Capture the cell that displays the provided text and extract its [X, Y] central coordinate. 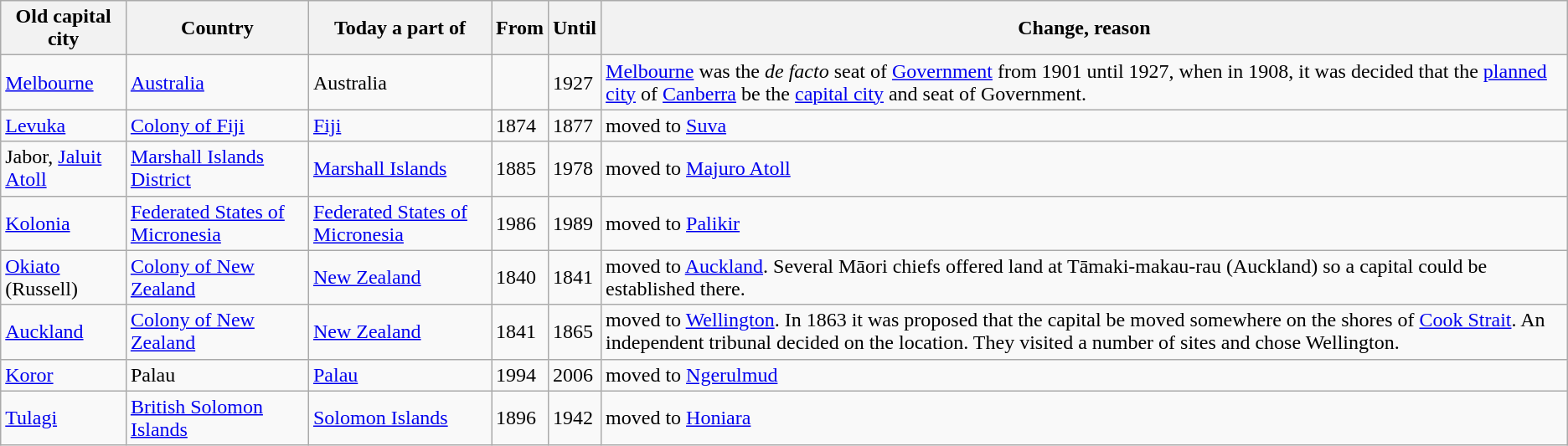
Melbourne [64, 82]
British Solomon Islands [217, 418]
1874 [520, 126]
Okiato (Russell) [64, 278]
Auckland [64, 331]
Country [217, 28]
Solomon Islands [400, 418]
Colony of Fiji [217, 126]
Today a part of [400, 28]
Kolonia [64, 223]
Tulagi [64, 418]
moved to Suva [1085, 126]
1994 [520, 375]
1927 [575, 82]
Koror [64, 375]
moved to Ngerulmud [1085, 375]
moved to Palikir [1085, 223]
moved to Auckland. Several Māori chiefs offered land at Tāmaki-makau-rau (Auckland) so a capital could be established there. [1085, 278]
1840 [520, 278]
1986 [520, 223]
Old capital city [64, 28]
Fiji [400, 126]
1978 [575, 169]
Marshall Islands [400, 169]
1942 [575, 418]
1885 [520, 169]
Marshall Islands District [217, 169]
moved to Honiara [1085, 418]
Levuka [64, 126]
1865 [575, 331]
1877 [575, 126]
1989 [575, 223]
2006 [575, 375]
Change, reason [1085, 28]
Until [575, 28]
From [520, 28]
1896 [520, 418]
moved to Majuro Atoll [1085, 169]
Jabor, Jaluit Atoll [64, 169]
